Return the [X, Y] coordinate for the center point of the cell that contains the specified text.  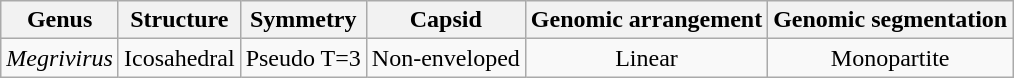
Symmetry [303, 20]
Monopartite [890, 58]
Genus [60, 20]
Linear [646, 58]
Non-enveloped [446, 58]
Genomic arrangement [646, 20]
Icosahedral [179, 58]
Pseudo T=3 [303, 58]
Capsid [446, 20]
Megrivirus [60, 58]
Genomic segmentation [890, 20]
Structure [179, 20]
